Output the [X, Y] coordinate of the center of the cell containing the given text.  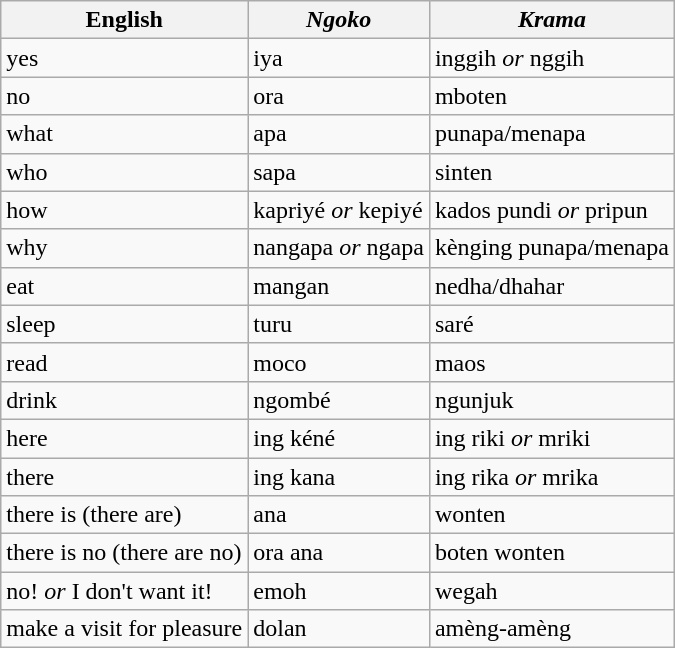
yes [124, 58]
wegah [552, 591]
ana [339, 515]
apa [339, 134]
English [124, 20]
there [124, 477]
ing rika or mrika [552, 477]
dolan [339, 629]
ing kéné [339, 438]
how [124, 210]
mboten [552, 96]
who [124, 172]
nedha/dhahar [552, 286]
Ngoko [339, 20]
turu [339, 324]
punapa/menapa [552, 134]
ngombé [339, 400]
read [124, 362]
ing kana [339, 477]
sleep [124, 324]
drink [124, 400]
boten wonten [552, 553]
emoh [339, 591]
maos [552, 362]
what [124, 134]
no! or I don't want it! [124, 591]
iya [339, 58]
inggih or nggih [552, 58]
here [124, 438]
there is no (there are no) [124, 553]
make a visit for pleasure [124, 629]
ngunjuk [552, 400]
mangan [339, 286]
eat [124, 286]
sapa [339, 172]
wonten [552, 515]
there is (there are) [124, 515]
nangapa or ngapa [339, 248]
ing riki or mriki [552, 438]
ora ana [339, 553]
kènging punapa/menapa [552, 248]
moco [339, 362]
Krama [552, 20]
why [124, 248]
kados pundi or pripun [552, 210]
no [124, 96]
sinten [552, 172]
saré [552, 324]
amèng-amèng [552, 629]
ora [339, 96]
kapriyé or kepiyé [339, 210]
